Output the [X, Y] coordinate of the center of the cell containing the given text.  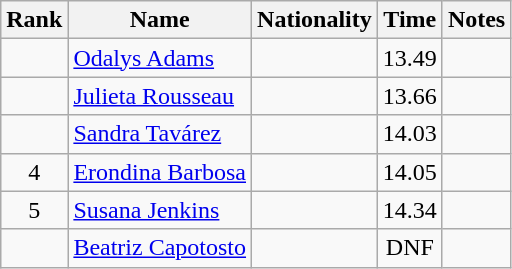
Time [410, 20]
DNF [410, 248]
13.49 [410, 58]
4 [34, 172]
5 [34, 210]
Beatriz Capotosto [160, 248]
Odalys Adams [160, 58]
Name [160, 20]
13.66 [410, 96]
Notes [476, 20]
14.34 [410, 210]
Susana Jenkins [160, 210]
Julieta Rousseau [160, 96]
Erondina Barbosa [160, 172]
14.05 [410, 172]
Rank [34, 20]
14.03 [410, 134]
Nationality [315, 20]
Sandra Tavárez [160, 134]
